Search for the cell housing the specified text and yield its [x, y] center coordinate. 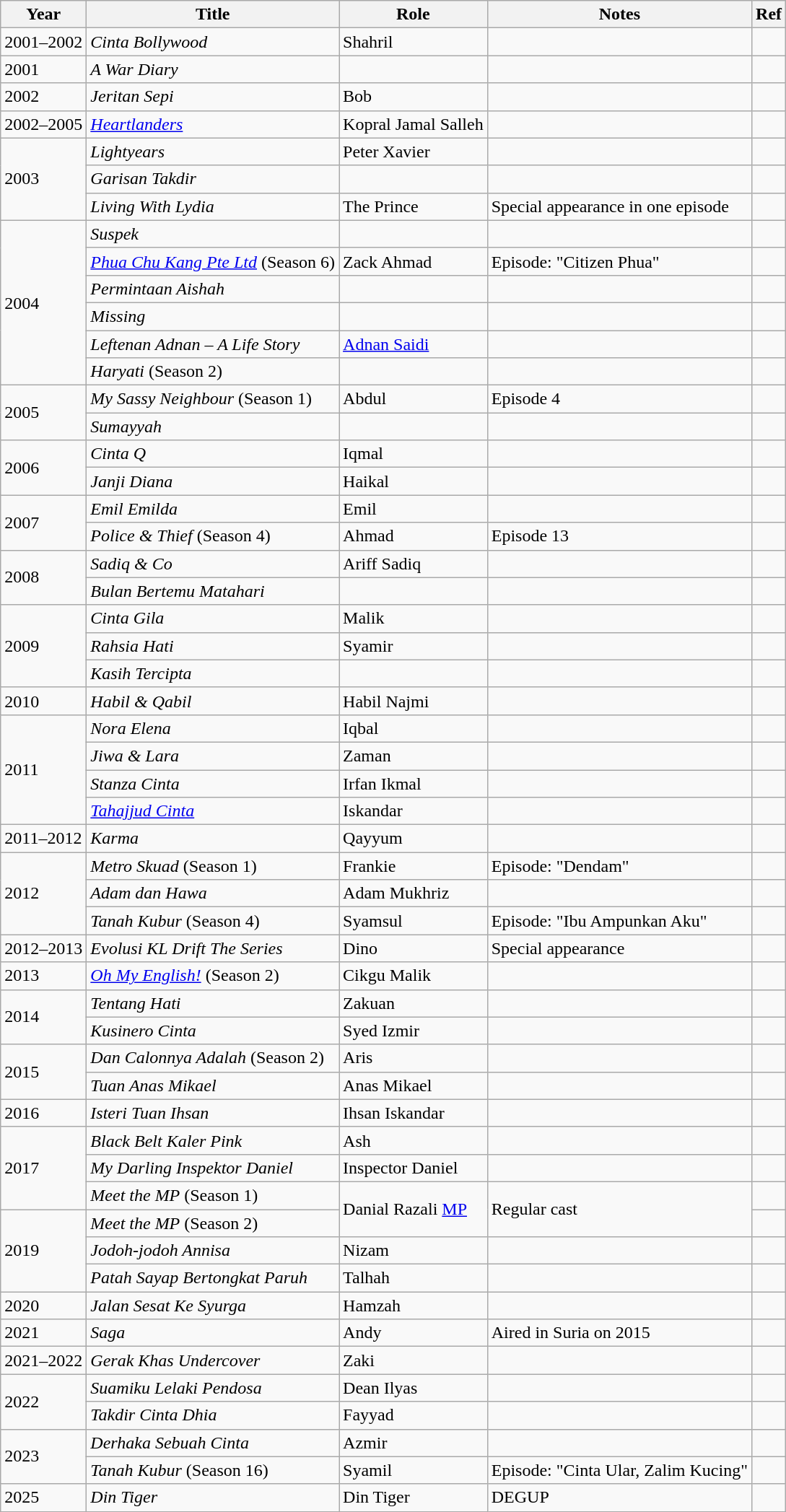
Episode: "Cinta Ular, Zalim Kucing" [619, 1470]
Title [213, 14]
Bulan Bertemu Matahari [213, 591]
Nora Elena [213, 728]
Frankie [414, 866]
DEGUP [619, 1498]
2001–2002 [43, 42]
Aired in Suria on 2015 [619, 1333]
Episode: "Ibu Ampunkan Aku" [619, 921]
Role [414, 14]
Iqmal [414, 454]
Adam dan Hawa [213, 893]
2004 [43, 302]
Year [43, 14]
Episode 4 [619, 399]
Gerak Khas Undercover [213, 1360]
Haikal [414, 481]
Cinta Gila [213, 619]
Peter Xavier [414, 152]
2005 [43, 413]
Talhah [414, 1278]
Malik [414, 619]
Emil Emilda [213, 509]
Suamiku Lelaki Pendosa [213, 1388]
2016 [43, 1113]
Janji Diana [213, 481]
Dan Calonnya Adalah (Season 2) [213, 1058]
Ref [769, 14]
Jodoh-jodoh Annisa [213, 1251]
Phua Chu Kang Pte Ltd (Season 6) [213, 261]
Living With Lydia [213, 206]
Kopral Jamal Salleh [414, 124]
Police & Thief (Season 4) [213, 536]
Karma [213, 839]
Syamil [414, 1470]
2015 [43, 1072]
Bob [414, 97]
Tentang Hati [213, 1003]
My Darling Inspektor Daniel [213, 1168]
My Sassy Neighbour (Season 1) [213, 399]
Dino [414, 948]
Patah Sayap Bertongkat Paruh [213, 1278]
Habil & Qabil [213, 701]
Irfan Ikmal [414, 783]
Tanah Kubur (Season 16) [213, 1470]
Ahmad [414, 536]
2011 [43, 769]
Isteri Tuan Ihsan [213, 1113]
Jiwa & Lara [213, 756]
2022 [43, 1402]
2001 [43, 69]
Special appearance in one episode [619, 206]
Rahsia Hati [213, 646]
Stanza Cinta [213, 783]
Cinta Q [213, 454]
Episode: "Dendam" [619, 866]
Tuan Anas Mikael [213, 1085]
2014 [43, 1017]
Suspek [213, 234]
Aris [414, 1058]
2013 [43, 976]
Iqbal [414, 728]
Garisan Takdir [213, 179]
Oh My English! (Season 2) [213, 976]
Nizam [414, 1251]
Haryati (Season 2) [213, 372]
Emil [414, 509]
Leftenan Adnan – A Life Story [213, 344]
Zakuan [414, 1003]
Syed Izmir [414, 1031]
2002–2005 [43, 124]
Hamzah [414, 1306]
Derhaka Sebuah Cinta [213, 1443]
Qayyum [414, 839]
Iskandar [414, 811]
Zack Ahmad [414, 261]
Metro Skuad (Season 1) [213, 866]
2023 [43, 1456]
Black Belt Kaler Pink [213, 1140]
Missing [213, 316]
Special appearance [619, 948]
2008 [43, 577]
2007 [43, 523]
Permintaan Aishah [213, 289]
Saga [213, 1333]
Azmir [414, 1443]
2012–2013 [43, 948]
Cikgu Malik [414, 976]
2021–2022 [43, 1360]
Shahril [414, 42]
Meet the MP (Season 2) [213, 1223]
2017 [43, 1168]
2019 [43, 1251]
2003 [43, 179]
Meet the MP (Season 1) [213, 1195]
Kusinero Cinta [213, 1031]
Fayyad [414, 1415]
Zaki [414, 1360]
Jalan Sesat Ke Syurga [213, 1306]
Adnan Saidi [414, 344]
Danial Razali MP [414, 1209]
Dean Ilyas [414, 1388]
Ariff Sadiq [414, 564]
A War Diary [213, 69]
Heartlanders [213, 124]
2020 [43, 1306]
Jeritan Sepi [213, 97]
Tanah Kubur (Season 4) [213, 921]
2011–2012 [43, 839]
2012 [43, 893]
Zaman [414, 756]
Adam Mukhriz [414, 893]
Kasih Tercipta [213, 673]
Inspector Daniel [414, 1168]
Evolusi KL Drift The Series [213, 948]
Cinta Bollywood [213, 42]
Takdir Cinta Dhia [213, 1415]
Episode 13 [619, 536]
2009 [43, 646]
Abdul [414, 399]
Notes [619, 14]
Regular cast [619, 1209]
2010 [43, 701]
Ash [414, 1140]
Lightyears [213, 152]
The Prince [414, 206]
2006 [43, 468]
Syamsul [414, 921]
Ihsan Iskandar [414, 1113]
2002 [43, 97]
Sadiq & Co [213, 564]
Anas Mikael [414, 1085]
Episode: "Citizen Phua" [619, 261]
Sumayyah [213, 427]
2025 [43, 1498]
Andy [414, 1333]
Tahajjud Cinta [213, 811]
Habil Najmi [414, 701]
2021 [43, 1333]
Syamir [414, 646]
